Locate the cell with the specified text and output its (X, Y) center coordinate. 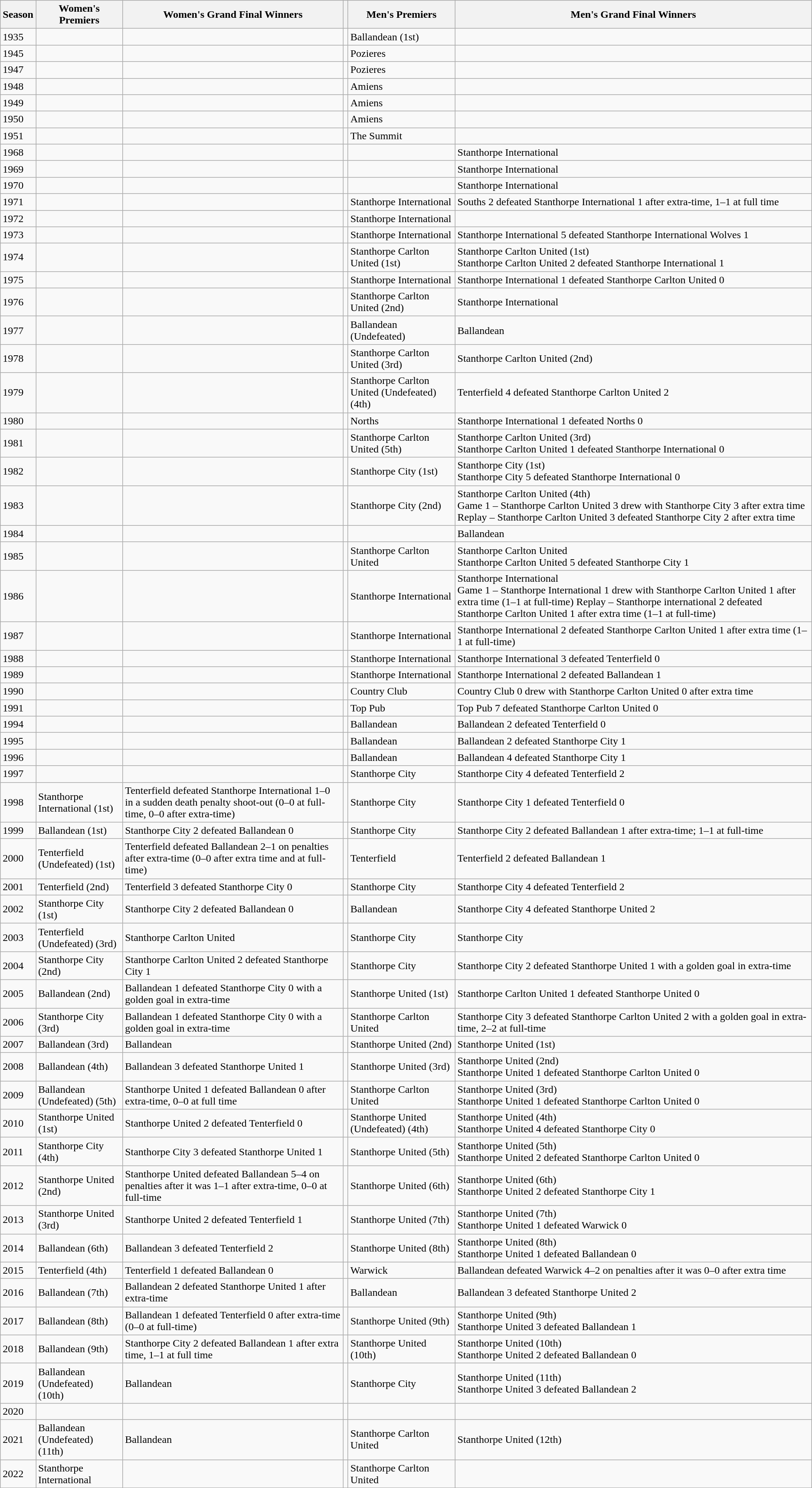
Ballandean defeated Warwick 4–2 on penalties after it was 0–0 after extra time (633, 1270)
1976 (18, 302)
Stanthorpe International 2 defeated Stanthorpe Carlton United 1 after extra time (1–1 at full-time) (633, 636)
1991 (18, 708)
1949 (18, 103)
Stanthorpe Carlton UnitedStanthorpe Carlton United 5 defeated Stanthorpe City 1 (633, 556)
2018 (18, 1349)
Stanthorpe United defeated Ballandean 5–4 on penalties after it was 1–1 after extra-time, 0–0 at full-time (233, 1186)
1997 (18, 774)
Stanthorpe United (7th)Stanthorpe United 1 defeated Warwick 0 (633, 1220)
Ballandean (Undefeated) (10th) (79, 1383)
1998 (18, 802)
2013 (18, 1220)
2014 (18, 1248)
Stanthorpe City 2 defeated Stanthorpe United 1 with a golden goal in extra-time (633, 966)
Top Pub 7 defeated Stanthorpe Carlton United 0 (633, 708)
Stanthorpe International 2 defeated Ballandean 1 (633, 675)
Stanthorpe City 4 defeated Stanthorpe United 2 (633, 909)
1947 (18, 70)
Tenterfield 4 defeated Stanthorpe Carlton United 2 (633, 393)
Tenterfield (402, 859)
1987 (18, 636)
Stanthorpe United (6th) (402, 1186)
Warwick (402, 1270)
Stanthorpe City 2 defeated Ballandean 1 after extra-time; 1–1 at full-time (633, 830)
Ballandean (2nd) (79, 993)
2002 (18, 909)
Stanthorpe City (4th) (79, 1151)
Stanthorpe United (3rd)Stanthorpe United 1 defeated Stanthorpe Carlton United 0 (633, 1095)
1968 (18, 152)
Stanthorpe Carlton United (5th) (402, 443)
Ballandean (8th) (79, 1321)
Stanthorpe City (1st)Stanthorpe City 5 defeated Stanthorpe International 0 (633, 471)
Men's Premiers (402, 15)
1971 (18, 202)
Season (18, 15)
2017 (18, 1321)
Stanthorpe United (12th) (633, 1439)
1978 (18, 358)
Stanthorpe Carlton United (Undefeated) (4th) (402, 393)
Stanthorpe United (10th)Stanthorpe United 2 defeated Ballandean 0 (633, 1349)
1951 (18, 136)
1948 (18, 86)
Stanthorpe International 3 defeated Tenterfield 0 (633, 658)
1999 (18, 830)
Stanthorpe City 3 defeated Stanthorpe United 1 (233, 1151)
2005 (18, 993)
Ballandean 2 defeated Stanthorpe City 1 (633, 741)
Tenterfield 1 defeated Ballandean 0 (233, 1270)
1982 (18, 471)
Ballandean 2 defeated Stanthorpe United 1 after extra-time (233, 1293)
Ballandean 2 defeated Tenterfield 0 (633, 724)
Stanthorpe United (9th)Stanthorpe United 3 defeated Ballandean 1 (633, 1321)
1950 (18, 119)
Tenterfield (Undefeated) (1st) (79, 859)
Stanthorpe United (6th)Stanthorpe United 2 defeated Stanthorpe City 1 (633, 1186)
Stanthorpe Carlton United 1 defeated Stanthorpe United 0 (633, 993)
Ballandean (Undefeated) (5th) (79, 1095)
2019 (18, 1383)
2021 (18, 1439)
Ballandean 1 defeated Tenterfield 0 after extra-time (0–0 at full-time) (233, 1321)
Tenterfield defeated Ballandean 2–1 on penalties after extra-time (0–0 after extra time and at full-time) (233, 859)
1977 (18, 331)
2011 (18, 1151)
2000 (18, 859)
Stanthorpe International 1 defeated Norths 0 (633, 421)
Stanthorpe United (8th) (402, 1248)
Country Club (402, 692)
Stanthorpe Carlton United (3rd) (402, 358)
Ballandean 3 defeated Stanthorpe United 2 (633, 1293)
Ballandean (6th) (79, 1248)
1994 (18, 724)
Tenterfield 2 defeated Ballandean 1 (633, 859)
Tenterfield (Undefeated) (3rd) (79, 937)
Stanthorpe Carlton United (1st) (402, 258)
1984 (18, 534)
Stanthorpe City (3rd) (79, 1022)
Tenterfield (4th) (79, 1270)
Stanthorpe United 1 defeated Ballandean 0 after extra-time, 0–0 at full time (233, 1095)
Stanthorpe United (10th) (402, 1349)
The Summit (402, 136)
2006 (18, 1022)
Ballandean 3 defeated Tenterfield 2 (233, 1248)
Tenterfield defeated Stanthorpe International 1–0 in a sudden death penalty shoot-out (0–0 at full-time, 0–0 after extra-time) (233, 802)
Stanthorpe International 5 defeated Stanthorpe International Wolves 1 (633, 235)
Stanthorpe United 2 defeated Tenterfield 1 (233, 1220)
Stanthorpe City 2 defeated Ballandean 1 after extra time, 1–1 at full time (233, 1349)
1935 (18, 37)
1972 (18, 218)
Ballandean (Undefeated) (11th) (79, 1439)
Stanthorpe United (7th) (402, 1220)
Souths 2 defeated Stanthorpe International 1 after extra-time, 1–1 at full time (633, 202)
2001 (18, 887)
1981 (18, 443)
Stanthorpe Carlton United (1st)Stanthorpe Carlton United 2 defeated Stanthorpe International 1 (633, 258)
Stanthorpe United (8th)Stanthorpe United 1 defeated Ballandean 0 (633, 1248)
1973 (18, 235)
1996 (18, 757)
2020 (18, 1411)
2012 (18, 1186)
1989 (18, 675)
Women's Grand Final Winners (233, 15)
1995 (18, 741)
2003 (18, 937)
1979 (18, 393)
Stanthorpe United (9th) (402, 1321)
2004 (18, 966)
2007 (18, 1045)
1985 (18, 556)
2010 (18, 1124)
Ballandean (4th) (79, 1067)
Stanthorpe United 2 defeated Tenterfield 0 (233, 1124)
Ballandean (3rd) (79, 1045)
1988 (18, 658)
Tenterfield 3 defeated Stanthorpe City 0 (233, 887)
Top Pub (402, 708)
1974 (18, 258)
Country Club 0 drew with Stanthorpe Carlton United 0 after extra time (633, 692)
Stanthorpe United (4th)Stanthorpe United 4 defeated Stanthorpe City 0 (633, 1124)
1970 (18, 185)
1990 (18, 692)
Ballandean 3 defeated Stanthorpe United 1 (233, 1067)
Stanthorpe Carlton United 2 defeated Stanthorpe City 1 (233, 966)
Tenterfield (2nd) (79, 887)
Men's Grand Final Winners (633, 15)
Stanthorpe City 3 defeated Stanthorpe Carlton United 2 with a golden goal in extra-time, 2–2 at full-time (633, 1022)
Women's Premiers (79, 15)
1975 (18, 280)
1969 (18, 169)
Stanthorpe International (1st) (79, 802)
2015 (18, 1270)
1986 (18, 596)
1980 (18, 421)
1983 (18, 505)
2008 (18, 1067)
Norths (402, 421)
Stanthorpe City 1 defeated Tenterfield 0 (633, 802)
1945 (18, 53)
Ballandean (Undefeated) (402, 331)
Ballandean 4 defeated Stanthorpe City 1 (633, 757)
2016 (18, 1293)
Stanthorpe United (5th) (402, 1151)
Ballandean (9th) (79, 1349)
Ballandean (7th) (79, 1293)
2022 (18, 1473)
Stanthorpe United (2nd)Stanthorpe United 1 defeated Stanthorpe Carlton United 0 (633, 1067)
Stanthorpe International 1 defeated Stanthorpe Carlton United 0 (633, 280)
2009 (18, 1095)
Stanthorpe United (Undefeated) (4th) (402, 1124)
Stanthorpe Carlton United (3rd)Stanthorpe Carlton United 1 defeated Stanthorpe International 0 (633, 443)
Stanthorpe United (11th)Stanthorpe United 3 defeated Ballandean 2 (633, 1383)
Stanthorpe United (5th)Stanthorpe United 2 defeated Stanthorpe Carlton United 0 (633, 1151)
